Find where the given text appears and provide that cell's center as (x, y) coordinate. 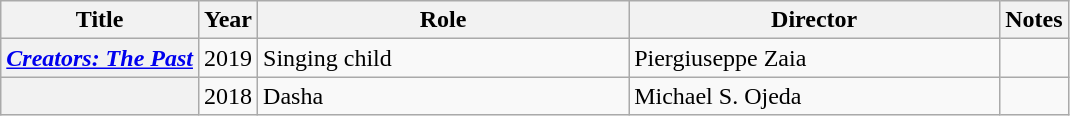
2019 (228, 58)
Singing child (444, 58)
Michael S. Ojeda (814, 96)
2018 (228, 96)
Role (444, 20)
Dasha (444, 96)
Creators: The Past (100, 58)
Notes (1034, 20)
Director (814, 20)
Year (228, 20)
Piergiuseppe Zaia (814, 58)
Title (100, 20)
